Output the (x, y) coordinate of the center of the cell containing the given text.  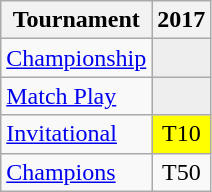
T10 (182, 134)
Tournament (76, 20)
Invitational (76, 134)
Match Play (76, 96)
T50 (182, 172)
Championship (76, 58)
Champions (76, 172)
2017 (182, 20)
